Scan for the cell matching the given text and deliver its [X, Y] coordinate at center. 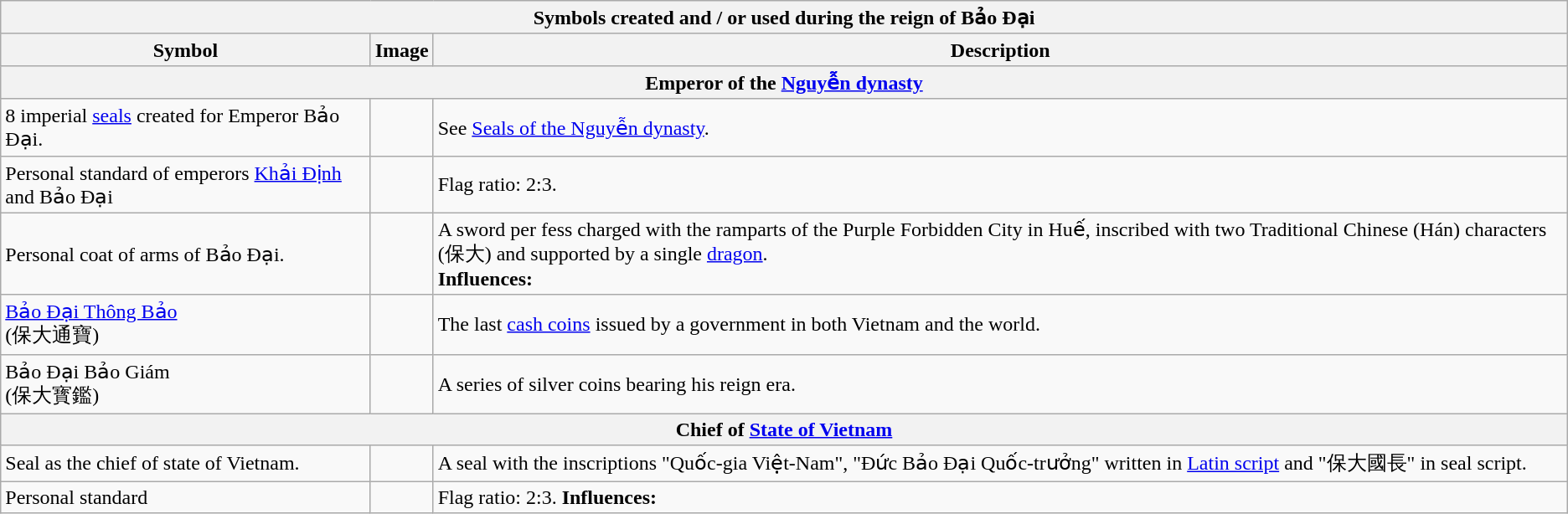
Emperor of the Nguyễn dynasty [784, 82]
8 imperial seals created for Emperor Bảo Đại. [186, 127]
Personal standard of emperors Khải Định and Bảo Đại [186, 184]
Flag ratio: 2:3. [1000, 184]
The last cash coins issued by a government in both Vietnam and the world. [1000, 325]
Flag ratio: 2:3. Influences: [1000, 497]
See Seals of the Nguyễn dynasty. [1000, 127]
Personal coat of arms of Bảo Đại. [186, 254]
Symbol [186, 49]
Symbols created and / or used during the reign of Bảo Đại [784, 18]
Bảo Đại Thông Bảo(保大通寶) [186, 325]
Seal as the chief of state of Vietnam. [186, 464]
Image [402, 49]
A seal with the inscriptions "Quốc-gia Việt-Nam", "Đức Bảo Đại Quốc-trưởng" written in Latin script and "保大國長" in seal script. [1000, 464]
Bảo Đại Bảo Giám(保大寳鑑) [186, 383]
Description [1000, 49]
Chief of State of Vietnam [784, 429]
A series of silver coins bearing his reign era. [1000, 383]
Personal standard [186, 497]
